For the text-containing cell, return its midpoint in [X, Y] coordinate format. 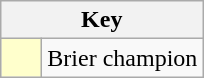
Key [102, 20]
Brier champion [122, 58]
